From the cell containing the given text, extract its center point as [x, y] coordinate. 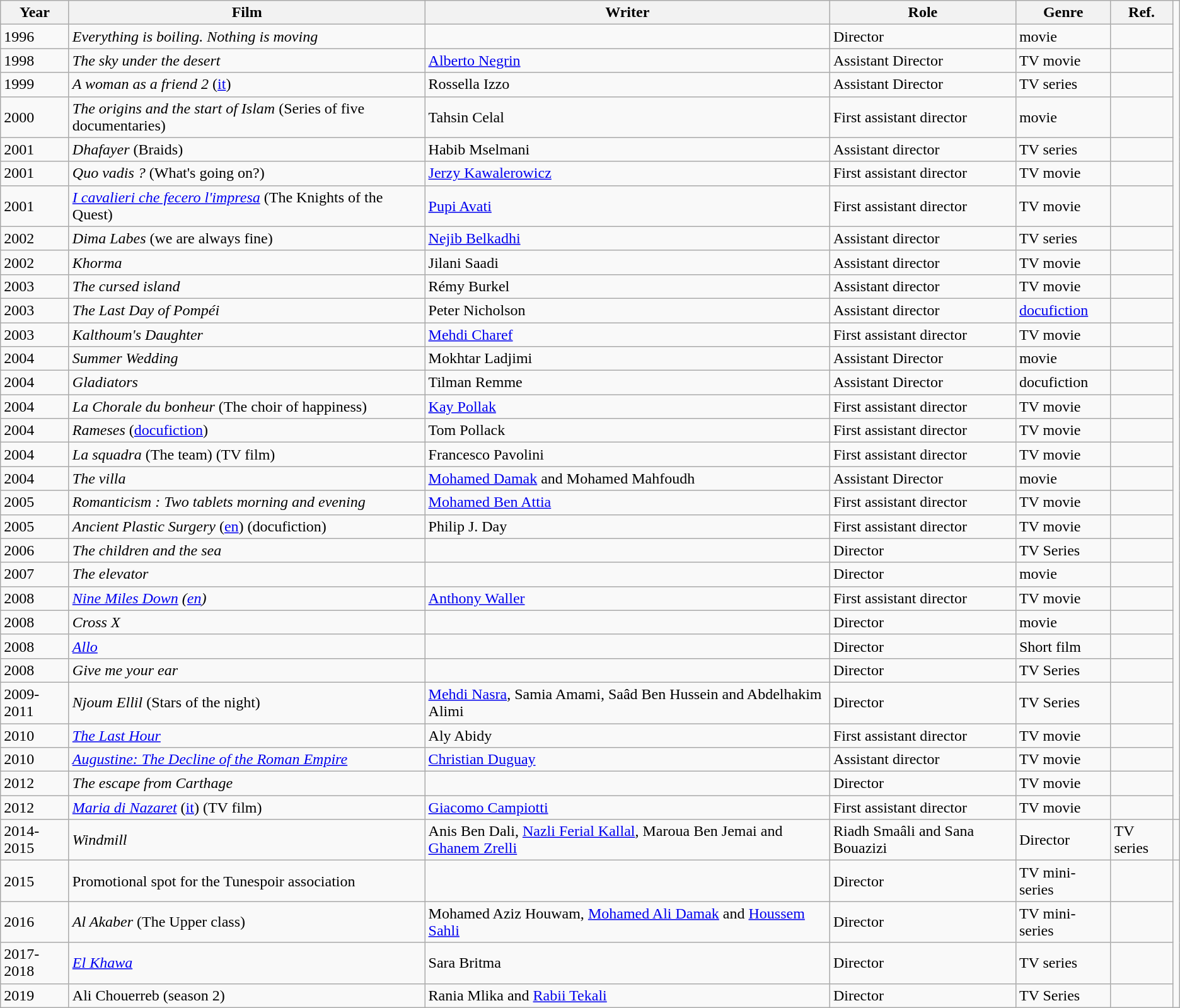
Peter Nicholson [627, 310]
2016 [35, 922]
The villa [247, 478]
2007 [35, 574]
Aly Abidy [627, 736]
1999 [35, 84]
Romanticism : Two tablets morning and evening [247, 502]
Sara Britma [627, 963]
Nine Miles Down (en) [247, 598]
Mohamed Aziz Houwam, Mohamed Ali Damak and Houssem Sahli [627, 922]
2015 [35, 881]
A woman as a friend 2 (it) [247, 84]
Quo vadis ? (What's going on?) [247, 173]
La squadra (The team) (TV film) [247, 455]
Francesco Pavolini [627, 455]
Mehdi Nasra, Samia Amami, Saâd Ben Hussein and Abdelhakim Alimi [627, 702]
Jerzy Kawalerowicz [627, 173]
Promotional spot for the Tunespoir association [247, 881]
Gladiators [247, 383]
The escape from Carthage [247, 784]
The Last Day of Pompéi [247, 310]
Ancient Plastic Surgery (en) (docufiction) [247, 526]
Giacomo Campiotti [627, 808]
2006 [35, 550]
The elevator [247, 574]
2000 [35, 117]
Tom Pollack [627, 431]
Pupi Avati [627, 206]
Philip J. Day [627, 526]
La Chorale du bonheur (The choir of happiness) [247, 407]
Anis Ben Dali, Nazli Ferial Kallal, Maroua Ben Jemai and Ghanem Zrelli [627, 840]
Dima Labes (we are always fine) [247, 238]
I cavalieri che fecero l'impresa (The Knights of the Quest) [247, 206]
Maria di Nazaret (it) (TV film) [247, 808]
Nejib Belkadhi [627, 238]
The cursed island [247, 286]
Kay Pollak [627, 407]
Augustine: The Decline of the Roman Empire [247, 760]
Everything is boiling. Nothing is moving [247, 37]
1996 [35, 37]
Summer Wedding [247, 359]
Short film [1063, 646]
Khorma [247, 262]
Rameses (docufiction) [247, 431]
1998 [35, 61]
Writer [627, 13]
The Last Hour [247, 736]
Tahsin Celal [627, 117]
Allo [247, 646]
Rania Mlika and Rabii Tekali [627, 995]
Mohamed Damak and Mohamed Mahfoudh [627, 478]
Anthony Waller [627, 598]
Mehdi Charef [627, 335]
Al Akaber (The Upper class) [247, 922]
Njoum Ellil (Stars of the night) [247, 702]
El Khawa [247, 963]
Ali Chouerreb (season 2) [247, 995]
Christian Duguay [627, 760]
Dhafayer (Braids) [247, 149]
Genre [1063, 13]
The sky under the desert [247, 61]
Rossella Izzo [627, 84]
2017-2018 [35, 963]
Kalthoum's Daughter [247, 335]
Year [35, 13]
Ref. [1142, 13]
2014-2015 [35, 840]
Give me your ear [247, 670]
The origins and the start of Islam (Series of five documentaries) [247, 117]
2009-2011 [35, 702]
Mohamed Ben Attia [627, 502]
Riadh Smaâli and Sana Bouazizi [923, 840]
Film [247, 13]
Habib Mselmani [627, 149]
Rémy Burkel [627, 286]
Cross X [247, 622]
2019 [35, 995]
The children and the sea [247, 550]
Alberto Negrin [627, 61]
Role [923, 13]
Tilman Remme [627, 383]
Mokhtar Ladjimi [627, 359]
Jilani Saadi [627, 262]
Windmill [247, 840]
